Determine the (x, y) coordinate at the center of the cell enclosing the given text.  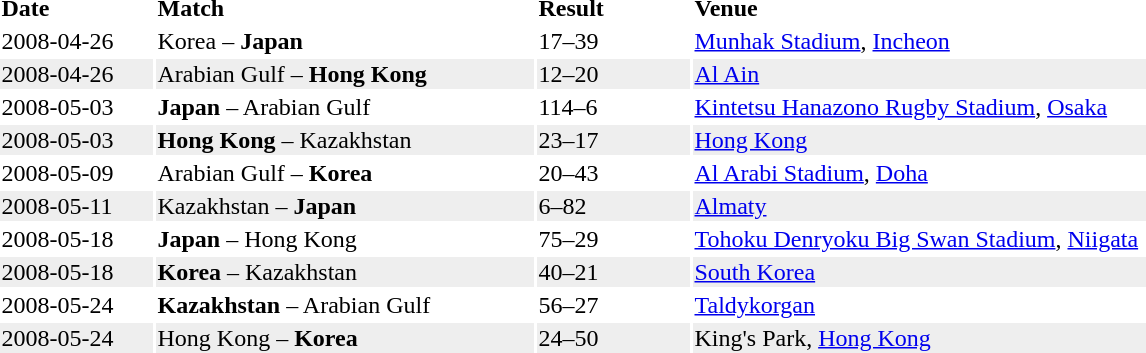
Kazakhstan – Japan (345, 206)
Kazakhstan – Arabian Gulf (345, 305)
Japan – Arabian Gulf (345, 107)
Al Arabi Stadium, Doha (920, 173)
2008-05-09 (76, 173)
6–82 (614, 206)
Tohoku Denryoku Big Swan Stadium, Niigata (920, 239)
South Korea (920, 272)
23–17 (614, 140)
20–43 (614, 173)
Korea – Kazakhstan (345, 272)
Japan – Hong Kong (345, 239)
Hong Kong – Korea (345, 338)
114–6 (614, 107)
40–21 (614, 272)
56–27 (614, 305)
75–29 (614, 239)
Kintetsu Hanazono Rugby Stadium, Osaka (920, 107)
Almaty (920, 206)
King's Park, Hong Kong (920, 338)
Al Ain (920, 74)
17–39 (614, 41)
Taldykorgan (920, 305)
Munhak Stadium, Incheon (920, 41)
Arabian Gulf – Hong Kong (345, 74)
12–20 (614, 74)
Hong Kong (920, 140)
Hong Kong – Kazakhstan (345, 140)
24–50 (614, 338)
2008-05-11 (76, 206)
Korea – Japan (345, 41)
Arabian Gulf – Korea (345, 173)
